Determine the [X, Y] coordinate at the center of the cell enclosing the given text.  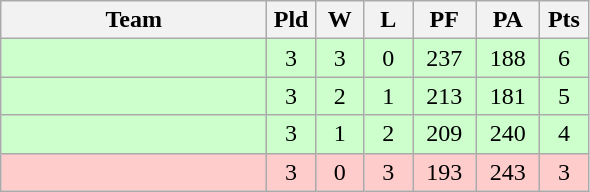
209 [444, 134]
Team [134, 20]
L [388, 20]
213 [444, 96]
240 [508, 134]
237 [444, 58]
PA [508, 20]
193 [444, 172]
Pts [564, 20]
4 [564, 134]
5 [564, 96]
181 [508, 96]
188 [508, 58]
PF [444, 20]
Pld [292, 20]
243 [508, 172]
6 [564, 58]
W [340, 20]
